Output the [x, y] coordinate of the center of the cell containing the given text.  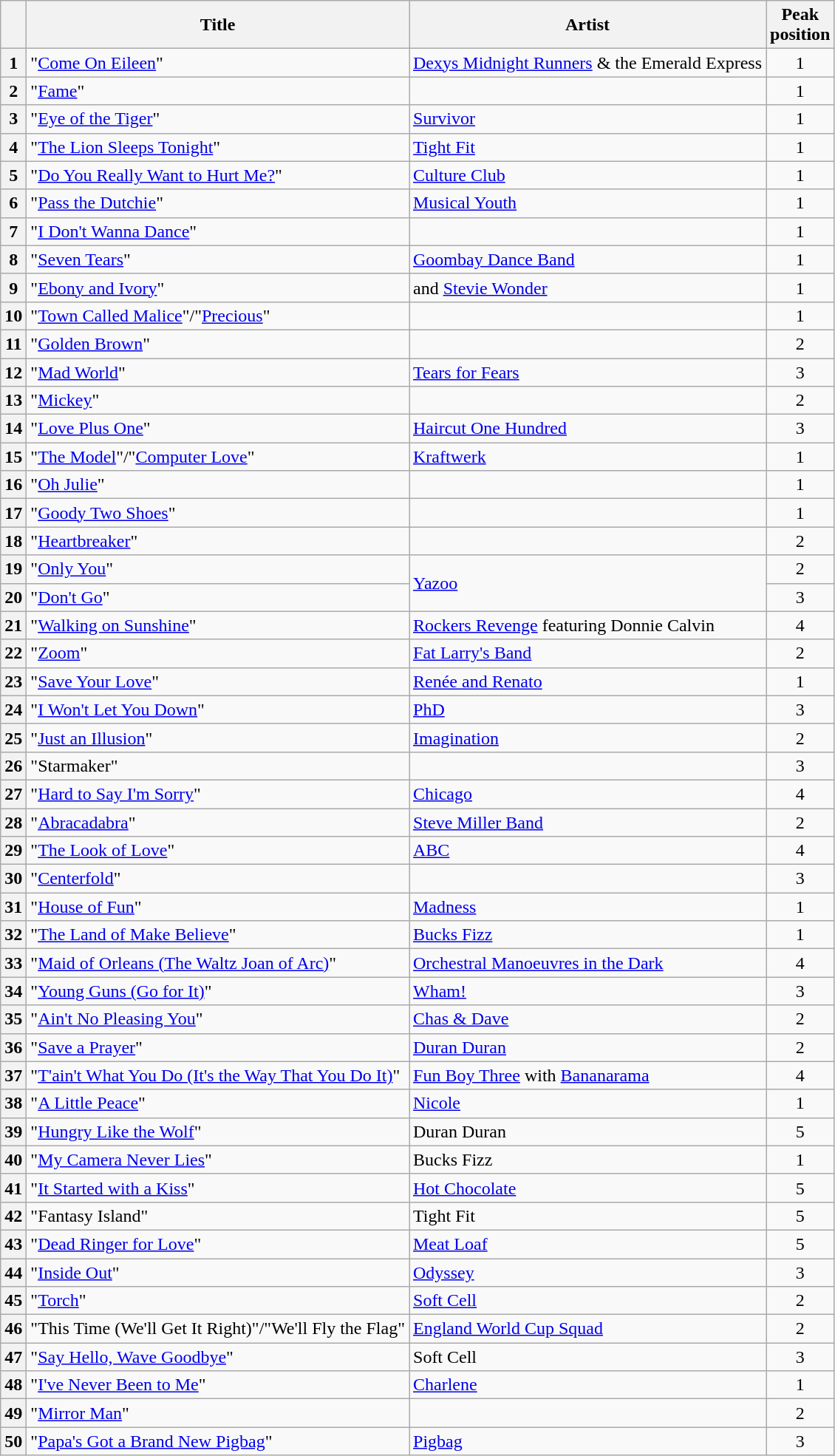
6 [13, 203]
England World Cup Squad [588, 1329]
Nicole [588, 1103]
Hot Chocolate [588, 1188]
PhD [588, 710]
"Fantasy Island" [218, 1216]
19 [13, 569]
"Golden Brown" [218, 344]
"A Little Peace" [218, 1103]
42 [13, 1216]
Survivor [588, 119]
"Oh Julie" [218, 485]
"Walking on Sunshine" [218, 625]
"Inside Out" [218, 1272]
"Maid of Orleans (The Waltz Joan of Arc)" [218, 963]
"I Won't Let You Down" [218, 710]
36 [13, 1047]
Rockers Revenge featuring Donnie Calvin [588, 625]
Haircut One Hundred [588, 429]
20 [13, 597]
"Come On Eileen" [218, 63]
"Papa's Got a Brand New Pigbag" [218, 1441]
23 [13, 681]
48 [13, 1385]
"It Started with a Kiss" [218, 1188]
43 [13, 1244]
46 [13, 1329]
"Just an Illusion" [218, 738]
"T'ain't What You Do (It's the Way That You Do It)" [218, 1075]
"Pass the Dutchie" [218, 203]
"Ebony and Ivory" [218, 288]
18 [13, 541]
44 [13, 1272]
Yazoo [588, 583]
Orchestral Manoeuvres in the Dark [588, 963]
29 [13, 851]
11 [13, 344]
9 [13, 288]
"Zoom" [218, 653]
Peakposition [800, 25]
13 [13, 401]
"The Land of Make Believe" [218, 935]
"The Look of Love" [218, 851]
"Young Guns (Go for It)" [218, 991]
12 [13, 372]
"My Camera Never Lies" [218, 1160]
"Seven Tears" [218, 259]
16 [13, 485]
41 [13, 1188]
"I Don't Wanna Dance" [218, 231]
"Town Called Malice"/"Precious" [218, 316]
Meat Loaf [588, 1244]
"Ain't No Pleasing You" [218, 1019]
"Starmaker" [218, 766]
26 [13, 766]
"Save Your Love" [218, 681]
"Abracadabra" [218, 823]
"The Lion Sleeps Tonight" [218, 147]
8 [13, 259]
"Do You Really Want to Hurt Me?" [218, 175]
Dexys Midnight Runners & the Emerald Express [588, 63]
Artist [588, 25]
33 [13, 963]
Madness [588, 907]
"Hungry Like the Wolf" [218, 1132]
"Eye of the Tiger" [218, 119]
22 [13, 653]
15 [13, 457]
Renée and Renato [588, 681]
49 [13, 1413]
Wham! [588, 991]
38 [13, 1103]
"Torch" [218, 1301]
17 [13, 513]
ABC [588, 851]
Tears for Fears [588, 372]
Charlene [588, 1385]
27 [13, 794]
28 [13, 823]
7 [13, 231]
34 [13, 991]
"House of Fun" [218, 907]
"Mickey" [218, 401]
21 [13, 625]
"Love Plus One" [218, 429]
"Mirror Man" [218, 1413]
"Mad World" [218, 372]
30 [13, 879]
31 [13, 907]
"Centerfold" [218, 879]
and Stevie Wonder [588, 288]
"Say Hello, Wave Goodbye" [218, 1357]
"Don't Go" [218, 597]
Fat Larry's Band [588, 653]
Fun Boy Three with Bananarama [588, 1075]
Chicago [588, 794]
"Fame" [218, 91]
47 [13, 1357]
"Hard to Say I'm Sorry" [218, 794]
"The Model"/"Computer Love" [218, 457]
"This Time (We'll Get It Right)"/"We'll Fly the Flag" [218, 1329]
40 [13, 1160]
Goombay Dance Band [588, 259]
"Only You" [218, 569]
Culture Club [588, 175]
"Dead Ringer for Love" [218, 1244]
"Heartbreaker" [218, 541]
Title [218, 25]
Odyssey [588, 1272]
25 [13, 738]
"I've Never Been to Me" [218, 1385]
10 [13, 316]
24 [13, 710]
50 [13, 1441]
Chas & Dave [588, 1019]
Kraftwerk [588, 457]
"Save a Prayer" [218, 1047]
Imagination [588, 738]
Musical Youth [588, 203]
14 [13, 429]
45 [13, 1301]
37 [13, 1075]
32 [13, 935]
35 [13, 1019]
"Goody Two Shoes" [218, 513]
Pigbag [588, 1441]
39 [13, 1132]
Steve Miller Band [588, 823]
